Scan for the cell matching the given text and deliver its (X, Y) coordinate at center. 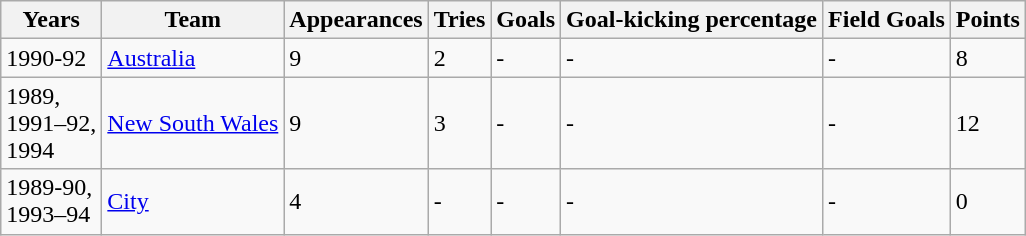
Points (988, 20)
0 (988, 202)
City (193, 202)
3 (460, 123)
Years (52, 20)
Goals (526, 20)
Field Goals (887, 20)
8 (988, 58)
12 (988, 123)
1989-90,1993–94 (52, 202)
Australia (193, 58)
2 (460, 58)
1990-92 (52, 58)
4 (356, 202)
New South Wales (193, 123)
1989,1991–92,1994 (52, 123)
Team (193, 20)
Tries (460, 20)
Goal-kicking percentage (692, 20)
Appearances (356, 20)
